Return (x, y) of the center of cell containing provided text 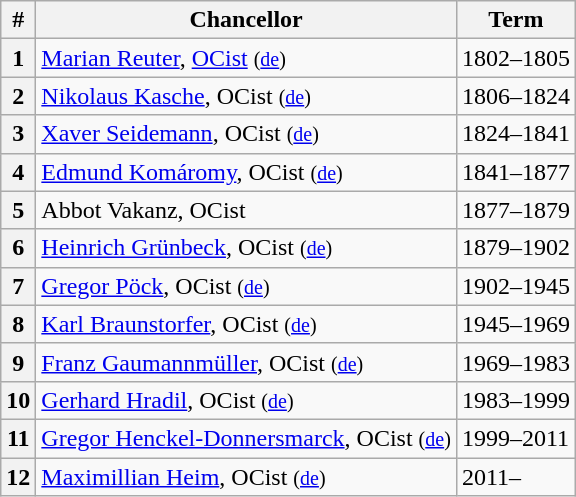
5 (18, 210)
3 (18, 134)
1983–1999 (516, 400)
Abbot Vakanz, OCist (246, 210)
1 (18, 58)
2 (18, 96)
8 (18, 324)
4 (18, 172)
1945–1969 (516, 324)
# (18, 20)
Xaver Seidemann, OCist (de) (246, 134)
9 (18, 362)
6 (18, 248)
Term (516, 20)
Gregor Henckel-Donnersmarck, OCist (de) (246, 438)
10 (18, 400)
Chancellor (246, 20)
1806–1824 (516, 96)
1969–1983 (516, 362)
Franz Gaumannmüller, OCist (de) (246, 362)
1841–1877 (516, 172)
Nikolaus Kasche, OCist (de) (246, 96)
7 (18, 286)
2011– (516, 477)
1879–1902 (516, 248)
1999–2011 (516, 438)
1902–1945 (516, 286)
Edmund Komáromy, OCist (de) (246, 172)
1877–1879 (516, 210)
Gerhard Hradil, OCist (de) (246, 400)
Karl Braunstorfer, OCist (de) (246, 324)
1802–1805 (516, 58)
Maximillian Heim, OCist (de) (246, 477)
Marian Reuter, OCist (de) (246, 58)
12 (18, 477)
Heinrich Grünbeck, OCist (de) (246, 248)
Gregor Pöck, OCist (de) (246, 286)
1824–1841 (516, 134)
11 (18, 438)
